From the cell containing the given text, extract its center point as (x, y) coordinate. 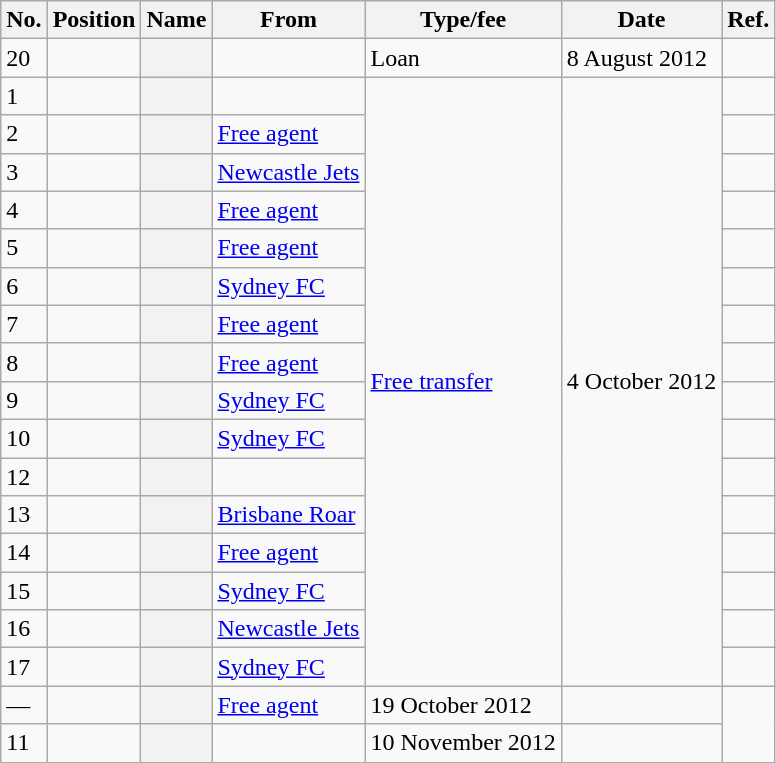
7 (24, 324)
5 (24, 248)
11 (24, 743)
6 (24, 286)
15 (24, 591)
10 November 2012 (463, 743)
4 (24, 210)
4 October 2012 (641, 382)
9 (24, 400)
14 (24, 553)
12 (24, 477)
19 October 2012 (463, 705)
Name (176, 20)
From (288, 20)
8 August 2012 (641, 58)
20 (24, 58)
10 (24, 438)
2 (24, 134)
16 (24, 629)
— (24, 705)
3 (24, 172)
17 (24, 667)
13 (24, 515)
Position (94, 20)
Loan (463, 58)
Type/fee (463, 20)
8 (24, 362)
Date (641, 20)
Ref. (748, 20)
Brisbane Roar (288, 515)
No. (24, 20)
1 (24, 96)
Free transfer (463, 382)
